Detect which cell encompasses the target text, then output its [x, y] center coordinate. 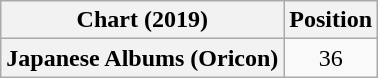
Position [331, 20]
36 [331, 58]
Japanese Albums (Oricon) [142, 58]
Chart (2019) [142, 20]
